Return (X, Y) of the center of cell containing provided text 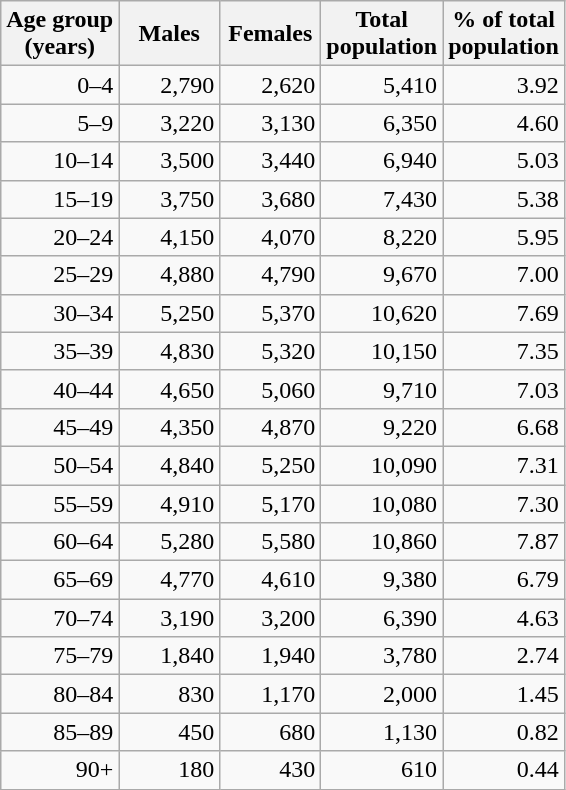
5,580 (270, 542)
4,830 (170, 351)
2.74 (504, 656)
55–59 (60, 503)
4,870 (270, 427)
430 (270, 770)
75–79 (60, 656)
1,940 (270, 656)
5–9 (60, 123)
% of totalpopulation (504, 34)
9,380 (382, 580)
1.45 (504, 694)
7.00 (504, 275)
7.69 (504, 313)
Age group (years) (60, 34)
4,070 (270, 237)
830 (170, 694)
4,350 (170, 427)
Males (170, 34)
5.38 (504, 199)
40–44 (60, 389)
5,170 (270, 503)
3,440 (270, 161)
4,150 (170, 237)
0.44 (504, 770)
3,220 (170, 123)
2,620 (270, 85)
15–19 (60, 199)
7.30 (504, 503)
1,170 (270, 694)
10,090 (382, 465)
4,880 (170, 275)
5,370 (270, 313)
70–74 (60, 618)
Females (270, 34)
10,150 (382, 351)
680 (270, 732)
45–49 (60, 427)
90+ (60, 770)
5,410 (382, 85)
7.87 (504, 542)
3,130 (270, 123)
450 (170, 732)
5,060 (270, 389)
7.35 (504, 351)
3.92 (504, 85)
35–39 (60, 351)
60–64 (60, 542)
10–14 (60, 161)
5.95 (504, 237)
4,610 (270, 580)
2,790 (170, 85)
30–34 (60, 313)
7.03 (504, 389)
85–89 (60, 732)
50–54 (60, 465)
7.31 (504, 465)
4,910 (170, 503)
5,320 (270, 351)
6,940 (382, 161)
4,770 (170, 580)
4,790 (270, 275)
3,680 (270, 199)
3,750 (170, 199)
2,000 (382, 694)
4.63 (504, 618)
20–24 (60, 237)
180 (170, 770)
5,280 (170, 542)
0–4 (60, 85)
3,500 (170, 161)
10,620 (382, 313)
3,780 (382, 656)
4,840 (170, 465)
9,220 (382, 427)
6.79 (504, 580)
1,130 (382, 732)
0.82 (504, 732)
80–84 (60, 694)
4.60 (504, 123)
610 (382, 770)
8,220 (382, 237)
6,390 (382, 618)
65–69 (60, 580)
9,710 (382, 389)
3,190 (170, 618)
3,200 (270, 618)
Totalpopulation (382, 34)
1,840 (170, 656)
6.68 (504, 427)
4,650 (170, 389)
10,080 (382, 503)
10,860 (382, 542)
6,350 (382, 123)
5.03 (504, 161)
25–29 (60, 275)
7,430 (382, 199)
9,670 (382, 275)
